Provide the (X, Y) coordinate of the cell's center where the given text is located.  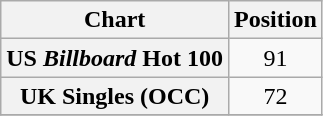
Position (276, 20)
US Billboard Hot 100 (115, 58)
Chart (115, 20)
72 (276, 96)
91 (276, 58)
UK Singles (OCC) (115, 96)
